Pinpoint the cell where the given text exists, returning its (X, Y) midpoint coordinate. 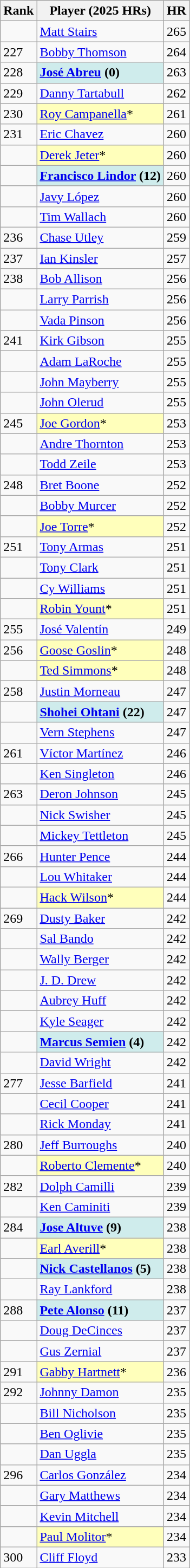
258 (18, 691)
Sal Bando (101, 939)
Hunter Pence (101, 856)
Roberto Clemente* (101, 1165)
Víctor Martínez (101, 753)
Danny Tartabull (101, 93)
Vada Pinson (101, 320)
292 (18, 1392)
Shohei Ohtani (22) (101, 712)
Todd Zeile (101, 464)
Bobby Thomson (101, 52)
Ted Simmons* (101, 671)
228 (18, 73)
Robin Yount* (101, 609)
Dan Uggla (101, 1454)
Paul Molitor* (101, 1537)
Bret Boone (101, 485)
Rank (18, 11)
291 (18, 1372)
Ben Oglivie (101, 1434)
Kyle Seager (101, 1021)
233 (176, 1557)
Ken Caminiti (101, 1207)
Johnny Damon (101, 1392)
David Wright (101, 1062)
Dolph Camilli (101, 1186)
Kevin Mitchell (101, 1516)
Hack Wilson* (101, 897)
Andre Thornton (101, 444)
227 (18, 52)
José Valentín (101, 630)
231 (18, 134)
264 (176, 52)
Goose Goslin* (101, 650)
Tim Wallach (101, 217)
Vern Stephens (101, 733)
Francisco Lindor (12) (101, 176)
J. D. Drew (101, 980)
Cecil Cooper (101, 1104)
Doug DeCinces (101, 1331)
257 (176, 258)
Bill Nicholson (101, 1413)
Adam LaRoche (101, 361)
300 (18, 1557)
Chase Utley (101, 237)
Mickey Tettleton (101, 835)
Nick Castellanos (5) (101, 1269)
Ray Lankford (101, 1290)
Bob Allison (101, 279)
Cy Williams (101, 588)
Cliff Floyd (101, 1557)
HR (176, 11)
Nick Swisher (101, 815)
Joe Torre* (101, 526)
Eric Chavez (101, 134)
280 (18, 1145)
Deron Johnson (101, 794)
Pete Alonso (11) (101, 1310)
Tony Armas (101, 547)
Dusty Baker (101, 918)
Marcus Semien (4) (101, 1042)
249 (176, 630)
Jose Altuve (9) (101, 1227)
Ian Kinsler (101, 258)
284 (18, 1227)
Bobby Murcer (101, 506)
Roy Campanella* (101, 114)
John Olerud (101, 403)
Jeff Burroughs (101, 1145)
Lou Whitaker (101, 877)
José Abreu (0) (101, 73)
Player (2025 HRs) (101, 11)
Tony Clark (101, 567)
Gabby Hartnett* (101, 1372)
269 (18, 918)
Aubrey Huff (101, 1001)
Carlos González (101, 1475)
229 (18, 93)
Joe Gordon* (101, 423)
265 (176, 31)
277 (18, 1083)
Ken Singleton (101, 774)
262 (176, 93)
230 (18, 114)
Kirk Gibson (101, 341)
296 (18, 1475)
Larry Parrish (101, 300)
Wally Berger (101, 960)
Javy López (101, 196)
Justin Morneau (101, 691)
Gary Matthews (101, 1495)
Derek Jeter* (101, 155)
Earl Averill* (101, 1248)
Gus Zernial (101, 1351)
288 (18, 1310)
282 (18, 1186)
266 (18, 856)
John Mayberry (101, 382)
Jesse Barfield (101, 1083)
259 (176, 237)
Matt Stairs (101, 31)
Rick Monday (101, 1124)
